From the cell containing the given text, extract its center point as [x, y] coordinate. 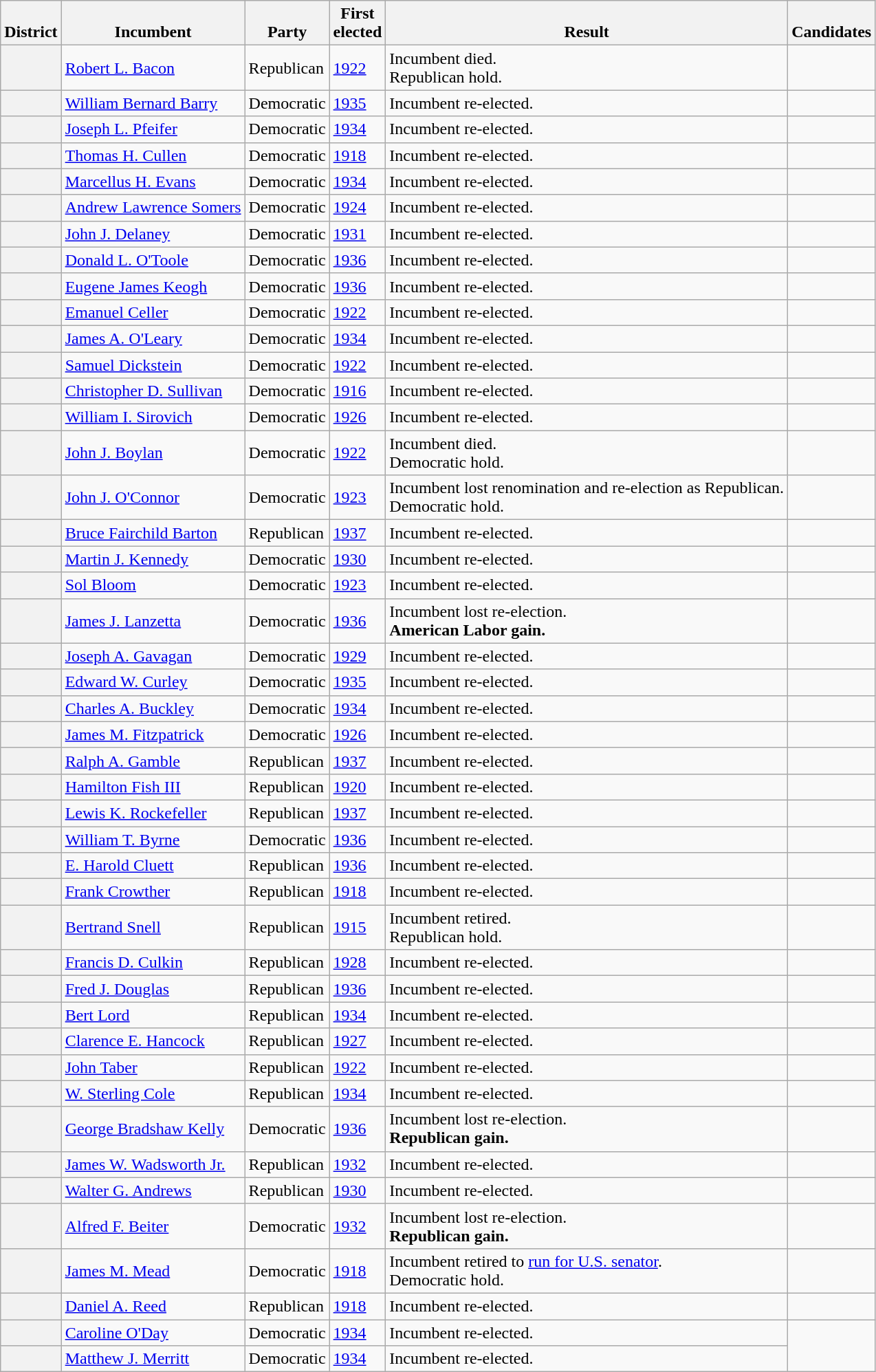
W. Sterling Cole [153, 1093]
1931 [358, 234]
Caroline O'Day [153, 1332]
Andrew Lawrence Somers [153, 208]
James W. Wadsworth Jr. [153, 1164]
Incumbent retired to run for U.S. senator.Democratic hold. [587, 1271]
Ralph A. Gamble [153, 761]
John J. O'Connor [153, 498]
Hamilton Fish III [153, 787]
Bertrand Snell [153, 927]
Joseph L. Pfeifer [153, 129]
Walter G. Andrews [153, 1190]
James A. O'Leary [153, 338]
Joseph A. Gavagan [153, 656]
Sol Bloom [153, 585]
William T. Byrne [153, 840]
1915 [358, 927]
Robert L. Bacon [153, 67]
Marcellus H. Evans [153, 182]
James J. Lanzetta [153, 620]
Christopher D. Sullivan [153, 391]
Samuel Dickstein [153, 365]
Matthew J. Merritt [153, 1359]
Incumbent retired.Republican hold. [587, 927]
E. Harold Cluett [153, 866]
Fred J. Douglas [153, 989]
Incumbent lost renomination and re-election as Republican.Democratic hold. [587, 498]
1916 [358, 391]
Incumbent lost re-election.American Labor gain. [587, 620]
Bert Lord [153, 1015]
Martin J. Kennedy [153, 559]
Clarence E. Hancock [153, 1041]
Party [287, 23]
Francis D. Culkin [153, 963]
Charles A. Buckley [153, 708]
Eugene James Keogh [153, 286]
Thomas H. Cullen [153, 155]
Incumbent [153, 23]
George Bradshaw Kelly [153, 1129]
William Bernard Barry [153, 103]
Frank Crowther [153, 892]
John Taber [153, 1067]
1928 [358, 963]
1929 [358, 656]
Lewis K. Rockefeller [153, 813]
Edward W. Curley [153, 682]
1924 [358, 208]
Daniel A. Reed [153, 1306]
Firstelected [358, 23]
Result [587, 23]
Alfred F. Beiter [153, 1226]
1927 [358, 1041]
1920 [358, 787]
Emanuel Celler [153, 312]
Incumbent died.Republican hold. [587, 67]
William I. Sirovich [153, 417]
John J. Boylan [153, 453]
John J. Delaney [153, 234]
Bruce Fairchild Barton [153, 533]
Donald L. O'Toole [153, 260]
Candidates [832, 23]
James M. Fitzpatrick [153, 734]
District [31, 23]
James M. Mead [153, 1271]
Incumbent died.Democratic hold. [587, 453]
